Identify which cell holds the provided text, then report its [x, y] central coordinate. 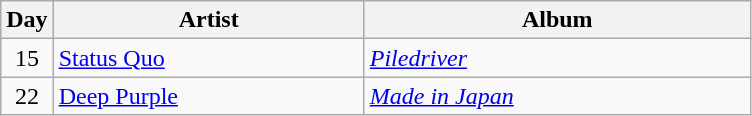
Piledriver [557, 58]
Album [557, 20]
Deep Purple [208, 96]
Artist [208, 20]
15 [27, 58]
Made in Japan [557, 96]
22 [27, 96]
Status Quo [208, 58]
Day [27, 20]
